Detect which cell encompasses the target text, then output its [X, Y] center coordinate. 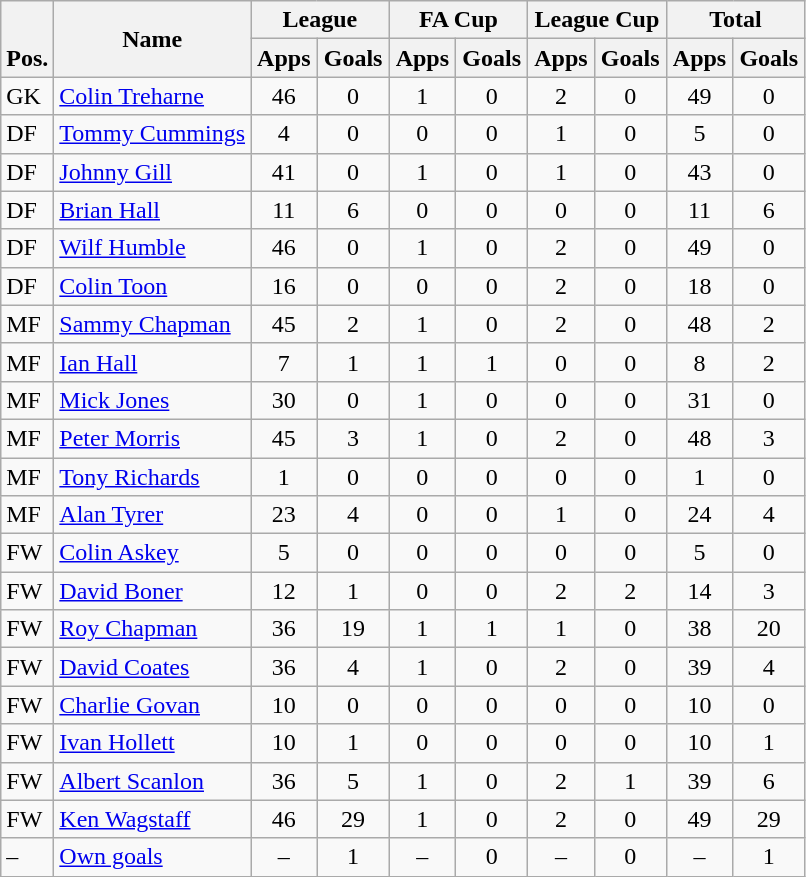
Wilf Humble [152, 248]
Total [736, 20]
Colin Askey [152, 553]
Colin Treharne [152, 96]
Sammy Chapman [152, 324]
Mick Jones [152, 400]
League [320, 20]
Tony Richards [152, 477]
Ian Hall [152, 362]
FA Cup [458, 20]
16 [284, 286]
8 [700, 362]
31 [700, 400]
Johnny Gill [152, 172]
30 [284, 400]
19 [353, 629]
Pos. [28, 39]
14 [700, 591]
24 [700, 515]
Own goals [152, 857]
Ken Wagstaff [152, 819]
David Boner [152, 591]
Colin Toon [152, 286]
Roy Chapman [152, 629]
Tommy Cummings [152, 134]
League Cup [598, 20]
38 [700, 629]
20 [769, 629]
David Coates [152, 667]
18 [700, 286]
43 [700, 172]
Albert Scanlon [152, 781]
Peter Morris [152, 438]
Name [152, 39]
41 [284, 172]
Charlie Govan [152, 705]
Ivan Hollett [152, 743]
23 [284, 515]
Brian Hall [152, 210]
GK [28, 96]
Alan Tyrer [152, 515]
12 [284, 591]
7 [284, 362]
